Extract the [x, y] coordinate from the center of the cell holding the provided text.  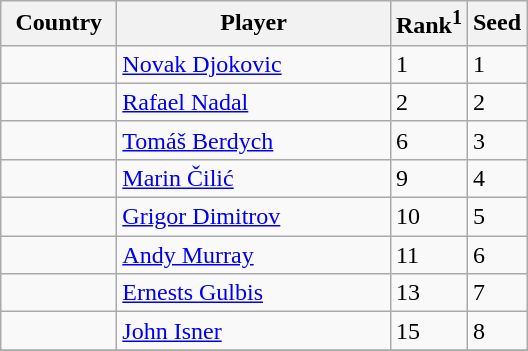
8 [496, 331]
4 [496, 178]
Marin Čilić [254, 178]
Rafael Nadal [254, 102]
John Isner [254, 331]
Grigor Dimitrov [254, 217]
11 [428, 255]
10 [428, 217]
7 [496, 293]
Ernests Gulbis [254, 293]
Andy Murray [254, 255]
15 [428, 331]
Rank1 [428, 24]
9 [428, 178]
5 [496, 217]
Seed [496, 24]
Country [59, 24]
Player [254, 24]
Tomáš Berdych [254, 140]
Novak Djokovic [254, 64]
3 [496, 140]
13 [428, 293]
